Capture the cell that displays the provided text and extract its [x, y] central coordinate. 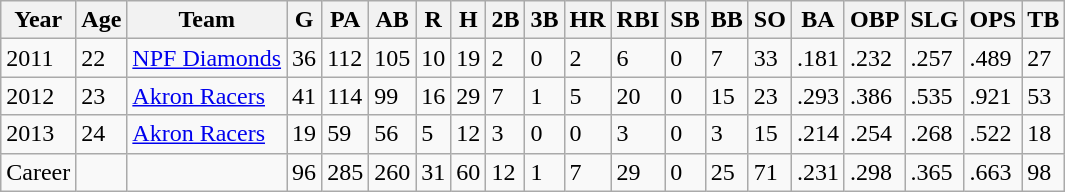
22 [102, 58]
105 [392, 58]
25 [726, 172]
SO [770, 20]
.298 [874, 172]
TB [1044, 20]
RBI [638, 20]
31 [434, 172]
56 [392, 134]
.386 [874, 96]
2011 [38, 58]
41 [304, 96]
2012 [38, 96]
260 [392, 172]
Career [38, 172]
R [434, 20]
10 [434, 58]
96 [304, 172]
.293 [818, 96]
3B [544, 20]
NPF Diamonds [207, 58]
.268 [934, 134]
.921 [993, 96]
.663 [993, 172]
.365 [934, 172]
SLG [934, 20]
Team [207, 20]
.232 [874, 58]
OBP [874, 20]
OPS [993, 20]
27 [1044, 58]
Age [102, 20]
.257 [934, 58]
.254 [874, 134]
AB [392, 20]
59 [346, 134]
98 [1044, 172]
G [304, 20]
Year [38, 20]
PA [346, 20]
BB [726, 20]
114 [346, 96]
2013 [38, 134]
.231 [818, 172]
.535 [934, 96]
285 [346, 172]
36 [304, 58]
BA [818, 20]
6 [638, 58]
20 [638, 96]
16 [434, 96]
60 [468, 172]
.181 [818, 58]
.489 [993, 58]
71 [770, 172]
H [468, 20]
SB [685, 20]
112 [346, 58]
.214 [818, 134]
33 [770, 58]
53 [1044, 96]
HR [588, 20]
24 [102, 134]
99 [392, 96]
.522 [993, 134]
18 [1044, 134]
2B [506, 20]
